Search for the cell housing the specified text and yield its [x, y] center coordinate. 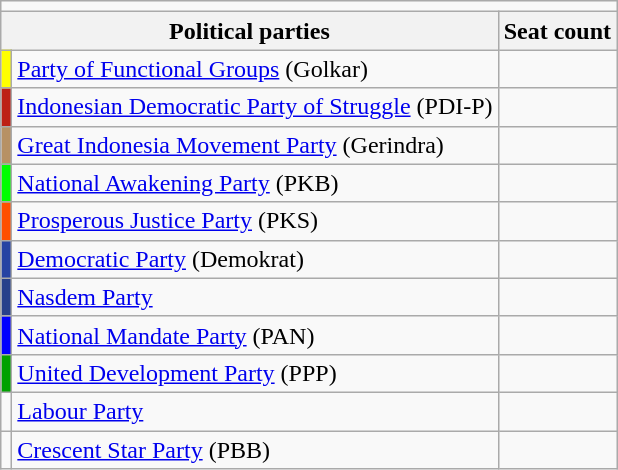
United Development Party (PPP) [255, 373]
Indonesian Democratic Party of Struggle (PDI-P) [255, 107]
Crescent Star Party (PBB) [255, 449]
Labour Party [255, 411]
Nasdem Party [255, 297]
Prosperous Justice Party (PKS) [255, 221]
Seat count [557, 31]
National Mandate Party (PAN) [255, 335]
Political parties [250, 31]
National Awakening Party (PKB) [255, 183]
Great Indonesia Movement Party (Gerindra) [255, 145]
Democratic Party (Demokrat) [255, 259]
Party of Functional Groups (Golkar) [255, 69]
